Identify which cell holds the provided text, then report its (x, y) central coordinate. 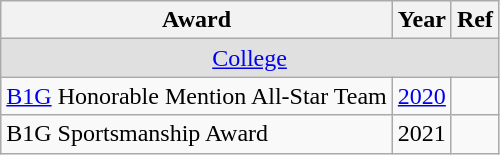
B1G Honorable Mention All-Star Team (197, 96)
Year (422, 20)
2021 (422, 134)
B1G Sportsmanship Award (197, 134)
Award (197, 20)
Ref (474, 20)
2020 (422, 96)
College (250, 58)
